Identify which cell holds the provided text, then report its (x, y) central coordinate. 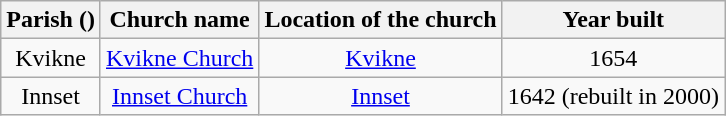
1654 (613, 58)
Innset Church (179, 96)
Kvikne Church (179, 58)
Location of the church (380, 20)
Year built (613, 20)
Church name (179, 20)
Parish () (51, 20)
1642 (rebuilt in 2000) (613, 96)
